For the text-containing cell, return its midpoint in [X, Y] coordinate format. 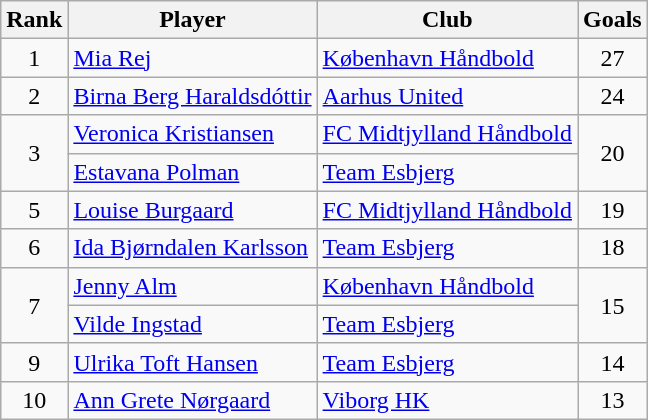
6 [34, 248]
24 [613, 96]
Birna Berg Haraldsdóttir [192, 96]
10 [34, 400]
Louise Burgaard [192, 210]
Mia Rej [192, 58]
5 [34, 210]
Estavana Polman [192, 172]
15 [613, 305]
27 [613, 58]
Club [447, 20]
2 [34, 96]
Vilde Ingstad [192, 324]
14 [613, 362]
Rank [34, 20]
Jenny Alm [192, 286]
Goals [613, 20]
13 [613, 400]
Ulrika Toft Hansen [192, 362]
20 [613, 153]
Ann Grete Nørgaard [192, 400]
3 [34, 153]
Aarhus United [447, 96]
Player [192, 20]
18 [613, 248]
Veronica Kristiansen [192, 134]
9 [34, 362]
19 [613, 210]
Viborg HK [447, 400]
1 [34, 58]
7 [34, 305]
Ida Bjørndalen Karlsson [192, 248]
